Scan for the cell matching the given text and deliver its [X, Y] coordinate at center. 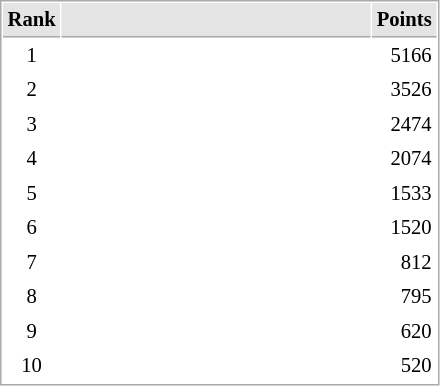
2 [32, 90]
9 [32, 332]
3 [32, 124]
5 [32, 194]
795 [404, 296]
1533 [404, 194]
1520 [404, 228]
520 [404, 366]
Rank [32, 20]
5166 [404, 56]
2474 [404, 124]
6 [32, 228]
1 [32, 56]
Points [404, 20]
4 [32, 158]
3526 [404, 90]
812 [404, 262]
8 [32, 296]
2074 [404, 158]
10 [32, 366]
7 [32, 262]
620 [404, 332]
